Locate the cell with the specified text and output its [x, y] center coordinate. 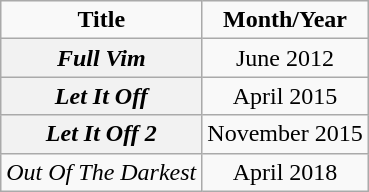
June 2012 [285, 58]
Let It Off [102, 96]
Full Vim [102, 58]
April 2018 [285, 172]
Out Of The Darkest [102, 172]
Month/Year [285, 20]
Title [102, 20]
April 2015 [285, 96]
Let It Off 2 [102, 134]
November 2015 [285, 134]
